Provide the (X, Y) coordinate of the cell's center where the given text is located.  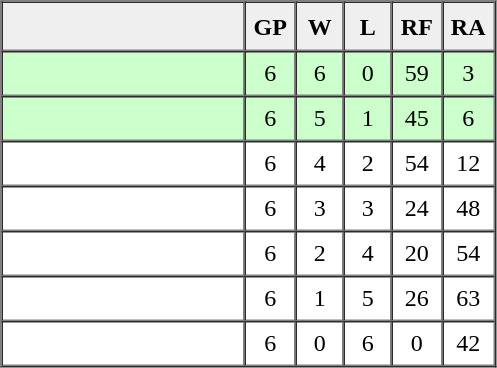
59 (417, 74)
RF (417, 27)
L (368, 27)
GP (270, 27)
20 (417, 254)
12 (468, 164)
45 (417, 118)
63 (468, 298)
48 (468, 208)
42 (468, 344)
RA (468, 27)
W (320, 27)
24 (417, 208)
26 (417, 298)
